Search for the cell housing the specified text and yield its (X, Y) center coordinate. 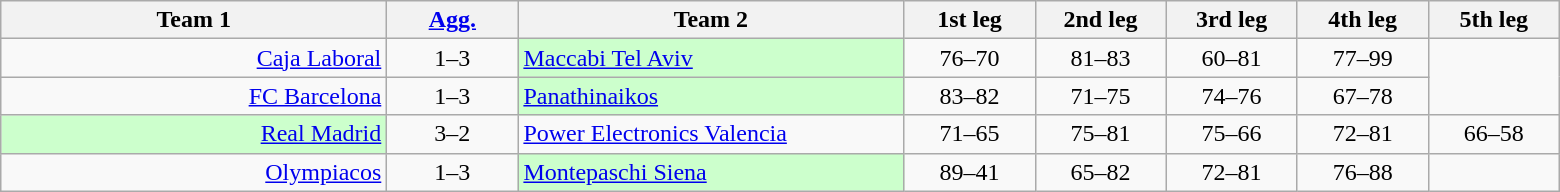
Team 1 (194, 20)
FC Barcelona (194, 96)
Maccabi Tel Aviv (711, 58)
71–65 (970, 134)
76–70 (970, 58)
65–82 (1100, 172)
75–81 (1100, 134)
75–66 (1232, 134)
Team 2 (711, 20)
2nd leg (1100, 20)
Real Madrid (194, 134)
89–41 (970, 172)
67–78 (1362, 96)
Panathinaikos (711, 96)
3–2 (452, 134)
Montepaschi Siena (711, 172)
3rd leg (1232, 20)
Power Electronics Valencia (711, 134)
74–76 (1232, 96)
Agg. (452, 20)
5th leg (1494, 20)
Caja Laboral (194, 58)
Olympiacos (194, 172)
1st leg (970, 20)
4th leg (1362, 20)
77–99 (1362, 58)
83–82 (970, 96)
81–83 (1100, 58)
76–88 (1362, 172)
60–81 (1232, 58)
66–58 (1494, 134)
71–75 (1100, 96)
